Determine the (X, Y) coordinate at the center of the cell enclosing the given text.  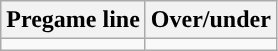
Pregame line (74, 20)
Over/under (210, 20)
